Search for the cell housing the specified text and yield its [x, y] center coordinate. 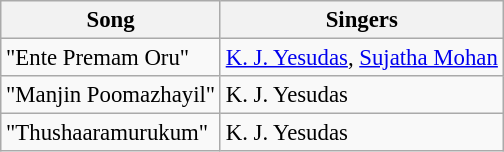
"Thushaaramurukum" [111, 133]
"Ente Premam Oru" [111, 58]
Singers [362, 20]
K. J. Yesudas, Sujatha Mohan [362, 58]
Song [111, 20]
"Manjin Poomazhayil" [111, 95]
